Determine the (x, y) coordinate at the center of the cell enclosing the given text.  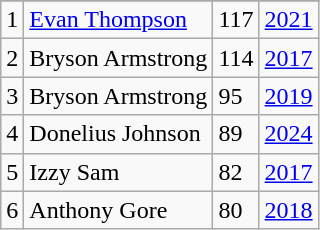
1 (12, 20)
6 (12, 210)
2024 (288, 134)
5 (12, 172)
3 (12, 96)
2018 (288, 210)
2021 (288, 20)
Evan Thompson (118, 20)
82 (236, 172)
Anthony Gore (118, 210)
80 (236, 210)
2 (12, 58)
Izzy Sam (118, 172)
Donelius Johnson (118, 134)
2019 (288, 96)
117 (236, 20)
95 (236, 96)
114 (236, 58)
89 (236, 134)
4 (12, 134)
